Scan for the cell matching the given text and deliver its (x, y) coordinate at center. 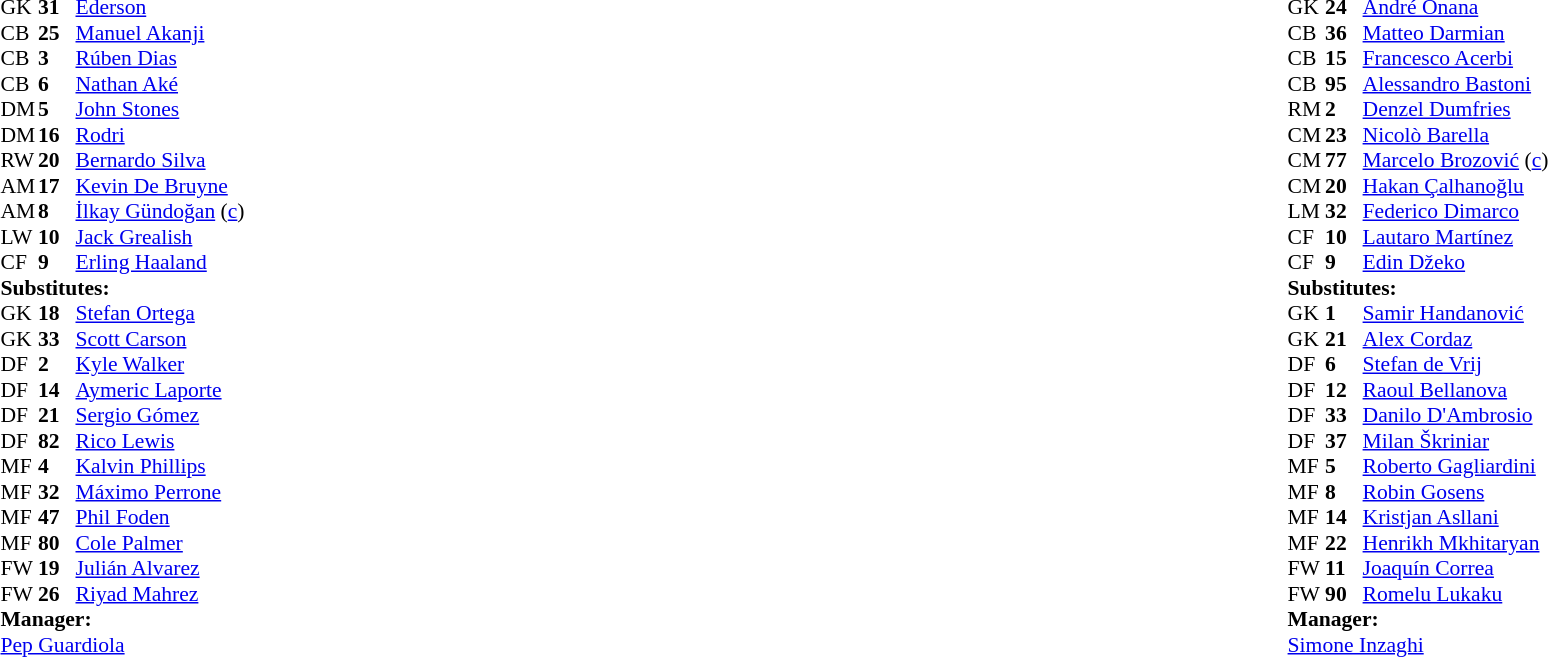
Kalvin Phillips (160, 467)
Cole Palmer (160, 543)
İlkay Gündoğan (c) (160, 211)
Scott Carson (160, 339)
Stefan Ortega (160, 313)
Phil Foden (160, 517)
RM (1307, 109)
23 (1344, 135)
36 (1344, 33)
16 (57, 135)
Rodri (160, 135)
Rico Lewis (160, 441)
Manager: (122, 619)
Erling Haaland (160, 263)
37 (1344, 441)
12 (1344, 390)
Nathan Aké (160, 84)
22 (1344, 543)
John Stones (160, 109)
Bernardo Silva (160, 161)
18 (57, 313)
4 (57, 467)
LM (1307, 211)
82 (57, 441)
Jack Grealish (160, 237)
95 (1344, 84)
47 (57, 517)
25 (57, 33)
Kyle Walker (160, 365)
Julián Alvarez (160, 569)
Sergio Gómez (160, 415)
17 (57, 186)
1 (1344, 313)
LW (19, 237)
Manuel Akanji (160, 33)
15 (1344, 59)
19 (57, 569)
Aymeric Laporte (160, 390)
77 (1344, 161)
26 (57, 594)
Kevin De Bruyne (160, 186)
80 (57, 543)
Rúben Dias (160, 59)
RW (19, 161)
Substitutes: (122, 288)
Riyad Mahrez (160, 594)
11 (1344, 569)
3 (57, 59)
90 (1344, 594)
Máximo Perrone (160, 492)
